Locate the cell with the specified text and output its [X, Y] center coordinate. 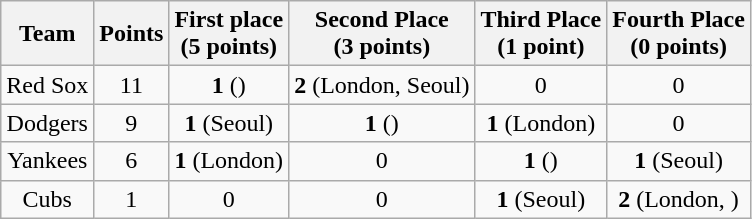
Yankees [48, 161]
Dodgers [48, 123]
Team [48, 34]
Points [132, 34]
Fourth Place(0 points) [679, 34]
6 [132, 161]
2 (London, Seoul) [382, 85]
Third Place(1 point) [541, 34]
First place(5 points) [229, 34]
Cubs [48, 199]
2 (London, ) [679, 199]
1 [132, 199]
9 [132, 123]
11 [132, 85]
Second Place(3 points) [382, 34]
Red Sox [48, 85]
